Locate the cell with the specified text and output its (x, y) center coordinate. 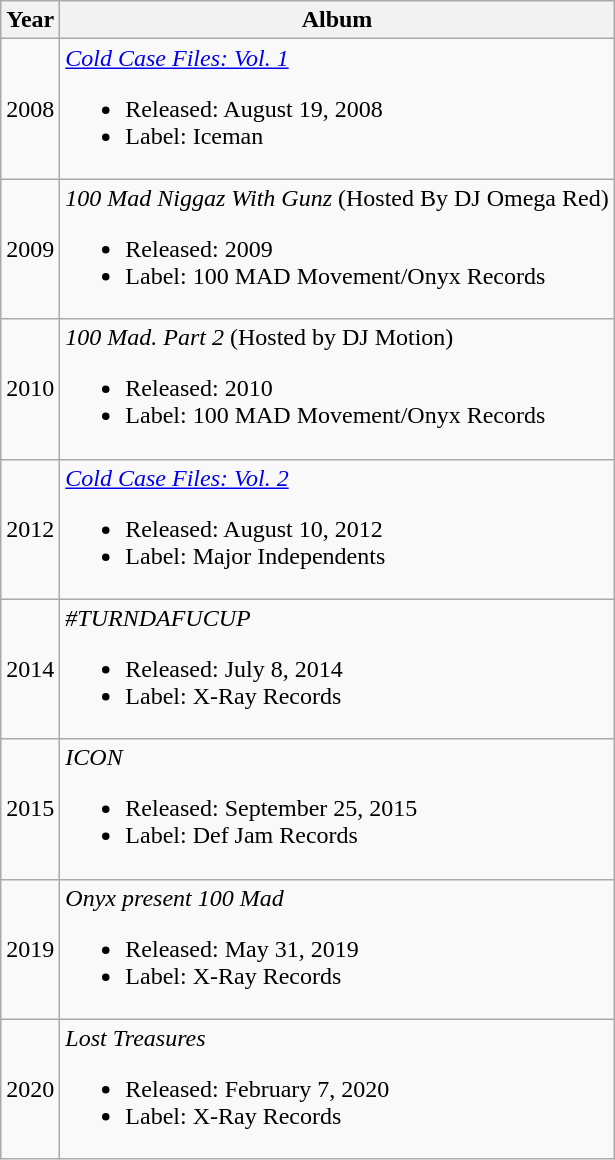
#TURNDAFUCUPReleased: July 8, 2014Label: X-Ray Records (337, 669)
2019 (30, 949)
2015 (30, 809)
Year (30, 20)
Lost TreasuresReleased: February 7, 2020Label: X-Ray Records (337, 1089)
2020 (30, 1089)
2012 (30, 529)
ICONReleased: September 25, 2015Label: Def Jam Records (337, 809)
100 Mad Niggaz With Gunz (Hosted By DJ Omega Red)Released: 2009Label: 100 MAD Movement/Onyx Records (337, 249)
2014 (30, 669)
100 Mad. Part 2 (Hosted by DJ Motion)Released: 2010Label: 100 MAD Movement/Onyx Records (337, 389)
Album (337, 20)
2008 (30, 109)
2009 (30, 249)
Cold Case Files: Vol. 1Released: August 19, 2008Label: Iceman (337, 109)
Cold Case Files: Vol. 2Released: August 10, 2012Label: Major Independents (337, 529)
2010 (30, 389)
Onyx present 100 MadReleased: May 31, 2019Label: X-Ray Records (337, 949)
